Search for the cell housing the specified text and yield its [X, Y] center coordinate. 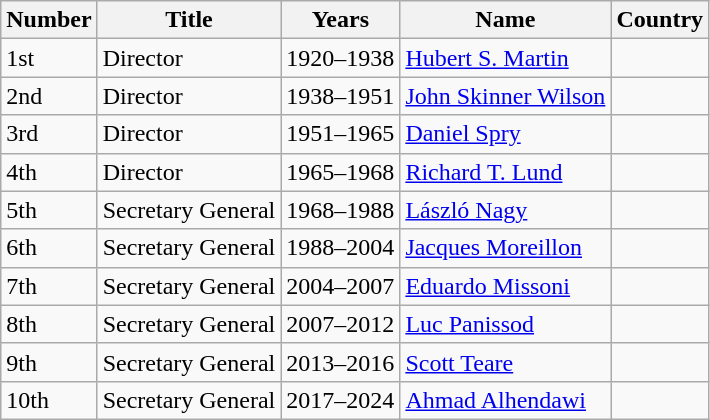
László Nagy [506, 210]
Years [340, 20]
1968–1988 [340, 210]
2004–2007 [340, 286]
10th [49, 400]
1st [49, 58]
Name [506, 20]
John Skinner Wilson [506, 96]
Ahmad Alhendawi [506, 400]
Number [49, 20]
Luc Panissod [506, 324]
Richard T. Lund [506, 172]
1938–1951 [340, 96]
Jacques Moreillon [506, 248]
Country [660, 20]
Title [189, 20]
2007–2012 [340, 324]
Hubert S. Martin [506, 58]
5th [49, 210]
1988–2004 [340, 248]
2nd [49, 96]
2013–2016 [340, 362]
7th [49, 286]
2017–2024 [340, 400]
1920–1938 [340, 58]
1951–1965 [340, 134]
3rd [49, 134]
8th [49, 324]
9th [49, 362]
4th [49, 172]
6th [49, 248]
1965–1968 [340, 172]
Scott Teare [506, 362]
Daniel Spry [506, 134]
Eduardo Missoni [506, 286]
